Search for the cell housing the specified text and yield its [X, Y] center coordinate. 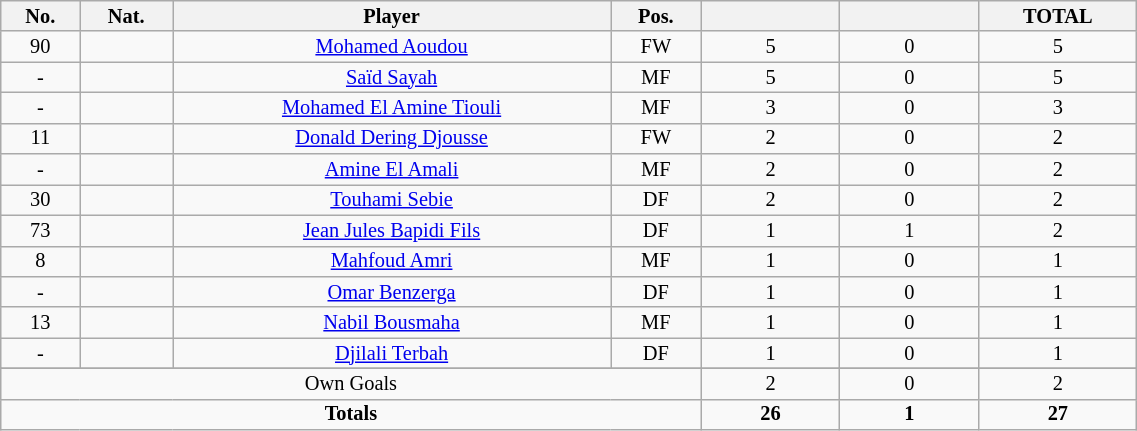
Djilali Terbah [392, 354]
8 [40, 262]
13 [40, 322]
Jean Jules Bapidi Fils [392, 230]
11 [40, 138]
No. [40, 16]
26 [770, 414]
TOTAL [1058, 16]
Omar Benzerga [392, 292]
Own Goals [351, 384]
73 [40, 230]
Pos. [656, 16]
27 [1058, 414]
Mahfoud Amri [392, 262]
Nabil Bousmaha [392, 322]
Player [392, 16]
30 [40, 200]
Saïd Sayah [392, 78]
Nat. [126, 16]
Amine El Amali [392, 170]
Mohamed El Amine Tiouli [392, 108]
Donald Dering Djousse [392, 138]
90 [40, 46]
Mohamed Aoudou [392, 46]
Totals [351, 414]
Touhami Sebie [392, 200]
